For the text-containing cell, return its midpoint in (X, Y) coordinate format. 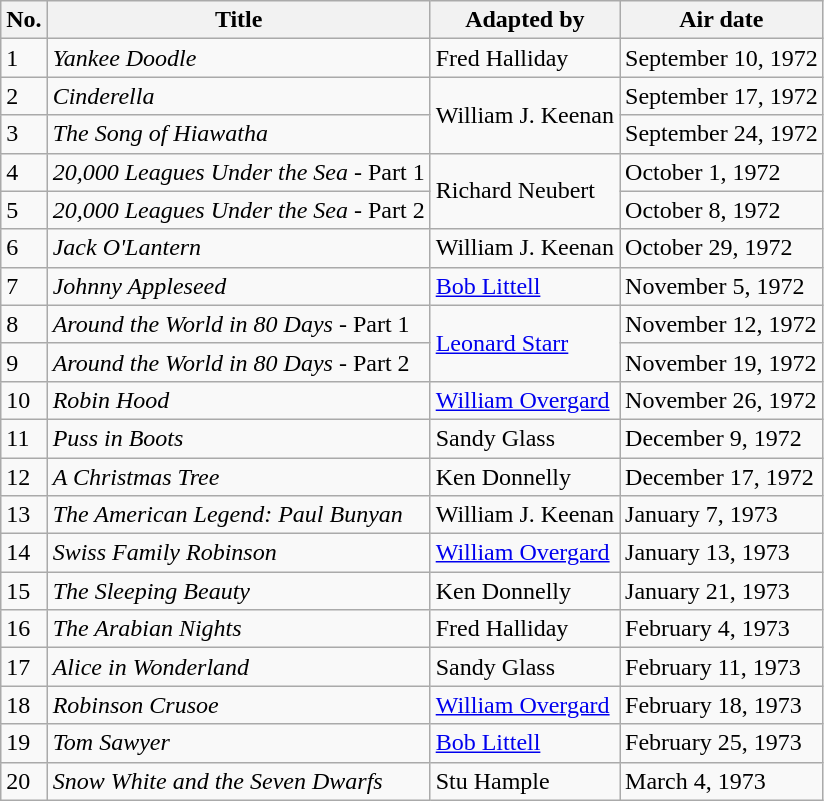
February 25, 1973 (722, 743)
September 10, 1972 (722, 58)
Title (238, 20)
Johnny Appleseed (238, 286)
17 (24, 667)
November 5, 1972 (722, 286)
February 11, 1973 (722, 667)
January 7, 1973 (722, 515)
September 24, 1972 (722, 134)
November 26, 1972 (722, 400)
Cinderella (238, 96)
13 (24, 515)
Air date (722, 20)
Alice in Wonderland (238, 667)
October 8, 1972 (722, 210)
The Arabian Nights (238, 629)
20,000 Leagues Under the Sea - Part 2 (238, 210)
9 (24, 362)
Around the World in 80 Days - Part 2 (238, 362)
October 29, 1972 (722, 248)
Jack O'Lantern (238, 248)
10 (24, 400)
Robin Hood (238, 400)
October 1, 1972 (722, 172)
1 (24, 58)
Snow White and the Seven Dwarfs (238, 781)
No. (24, 20)
A Christmas Tree (238, 477)
February 18, 1973 (722, 705)
15 (24, 591)
The Song of Hiawatha (238, 134)
December 17, 1972 (722, 477)
2 (24, 96)
20,000 Leagues Under the Sea - Part 1 (238, 172)
January 21, 1973 (722, 591)
3 (24, 134)
5 (24, 210)
7 (24, 286)
Stu Hample (524, 781)
Around the World in 80 Days - Part 1 (238, 324)
November 12, 1972 (722, 324)
The American Legend: Paul Bunyan (238, 515)
February 4, 1973 (722, 629)
Tom Sawyer (238, 743)
Swiss Family Robinson (238, 553)
The Sleeping Beauty (238, 591)
September 17, 1972 (722, 96)
16 (24, 629)
March 4, 1973 (722, 781)
Puss in Boots (238, 438)
12 (24, 477)
11 (24, 438)
8 (24, 324)
December 9, 1972 (722, 438)
January 13, 1973 (722, 553)
6 (24, 248)
20 (24, 781)
Yankee Doodle (238, 58)
Adapted by (524, 20)
November 19, 1972 (722, 362)
Leonard Starr (524, 343)
4 (24, 172)
14 (24, 553)
19 (24, 743)
18 (24, 705)
Robinson Crusoe (238, 705)
Richard Neubert (524, 191)
